Search for the cell housing the specified text and yield its [x, y] center coordinate. 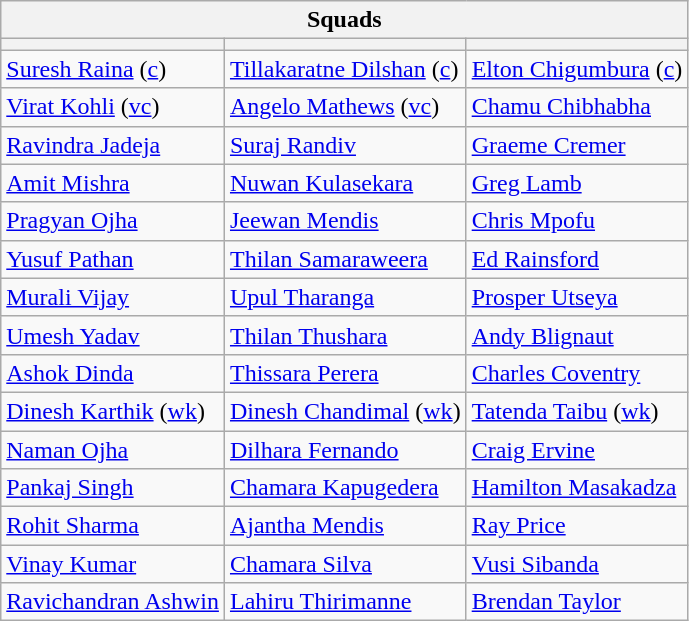
Nuwan Kulasekara [345, 183]
Thilan Samaraweera [345, 259]
Rohit Sharma [113, 526]
Ashok Dinda [113, 373]
Chamara Silva [345, 564]
Suresh Raina (c) [113, 69]
Dilhara Fernando [345, 449]
Elton Chigumbura (c) [577, 69]
Murali Vijay [113, 297]
Dinesh Chandimal (wk) [345, 411]
Vusi Sibanda [577, 564]
Vinay Kumar [113, 564]
Ravichandran Ashwin [113, 602]
Ajantha Mendis [345, 526]
Craig Ervine [577, 449]
Umesh Yadav [113, 335]
Tatenda Taibu (wk) [577, 411]
Dinesh Karthik (wk) [113, 411]
Pragyan Ojha [113, 221]
Pankaj Singh [113, 488]
Charles Coventry [577, 373]
Thilan Thushara [345, 335]
Graeme Cremer [577, 145]
Tillakaratne Dilshan (c) [345, 69]
Chamara Kapugedera [345, 488]
Andy Blignaut [577, 335]
Lahiru Thirimanne [345, 602]
Hamilton Masakadza [577, 488]
Ed Rainsford [577, 259]
Jeewan Mendis [345, 221]
Upul Tharanga [345, 297]
Thissara Perera [345, 373]
Prosper Utseya [577, 297]
Ravindra Jadeja [113, 145]
Squads [344, 20]
Virat Kohli (vc) [113, 107]
Chris Mpofu [577, 221]
Yusuf Pathan [113, 259]
Angelo Mathews (vc) [345, 107]
Greg Lamb [577, 183]
Ray Price [577, 526]
Chamu Chibhabha [577, 107]
Brendan Taylor [577, 602]
Amit Mishra [113, 183]
Naman Ojha [113, 449]
Suraj Randiv [345, 145]
